Determine the (x, y) coordinate at the center of the cell enclosing the given text.  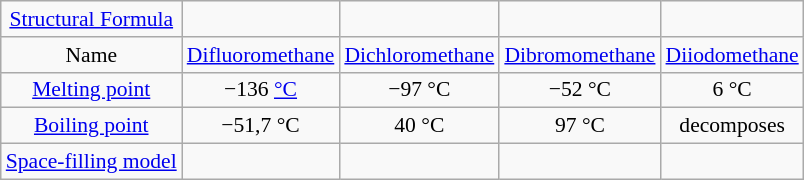
Dibromomethane (580, 55)
Boiling point (92, 126)
Difluoromethane (261, 55)
Melting point (92, 90)
Name (92, 55)
97 °C (580, 126)
−51,7 °C (261, 126)
Structural Formula (92, 19)
Space-filling model (92, 162)
Dichloromethane (419, 55)
−97 °C (419, 90)
−52 °C (580, 90)
40 °C (419, 126)
6 °C (732, 90)
decomposes (732, 126)
Diiodomethane (732, 55)
−136 °C (261, 90)
